Search for the cell housing the specified text and yield its [X, Y] center coordinate. 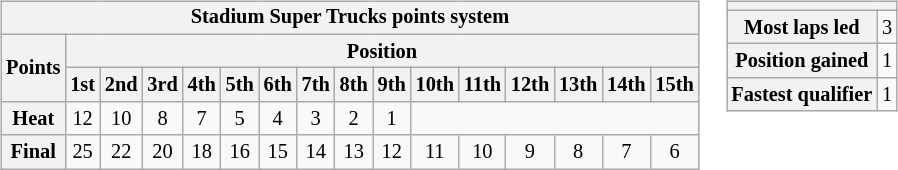
Position gained [802, 61]
Points [33, 68]
20 [162, 152]
Fastest qualifier [802, 95]
5 [240, 119]
13 [354, 152]
2 [354, 119]
11th [482, 85]
1st [82, 85]
11 [435, 152]
15 [278, 152]
14 [316, 152]
7th [316, 85]
8th [354, 85]
12th [530, 85]
10th [435, 85]
9 [530, 152]
6th [278, 85]
Stadium Super Trucks points system [350, 18]
3rd [162, 85]
22 [122, 152]
9th [392, 85]
25 [82, 152]
15th [674, 85]
18 [202, 152]
2nd [122, 85]
16 [240, 152]
6 [674, 152]
13th [578, 85]
Most laps led [802, 27]
Position [382, 51]
4 [278, 119]
5th [240, 85]
Heat [33, 119]
4th [202, 85]
14th [626, 85]
Final [33, 152]
